Locate the cell with the specified text and output its (x, y) center coordinate. 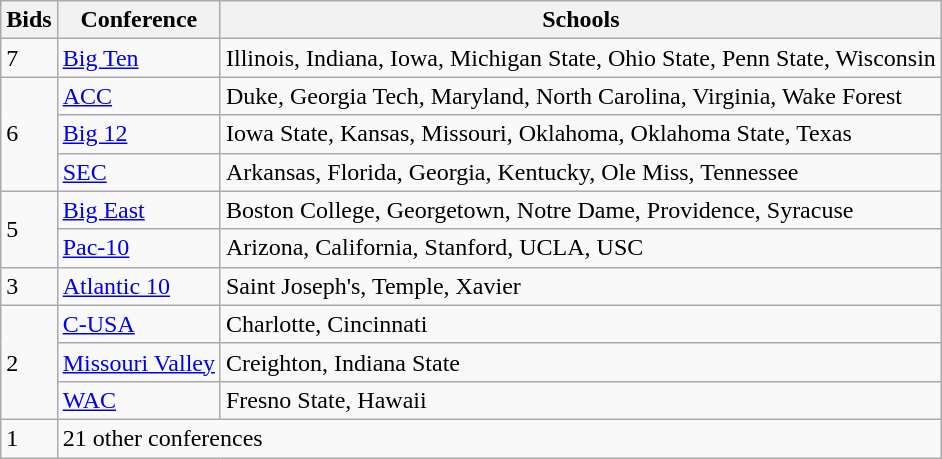
Pac-10 (138, 248)
Big East (138, 210)
Conference (138, 20)
Big Ten (138, 58)
SEC (138, 172)
Creighton, Indiana State (580, 362)
Arkansas, Florida, Georgia, Kentucky, Ole Miss, Tennessee (580, 172)
6 (29, 134)
21 other conferences (499, 438)
1 (29, 438)
Bids (29, 20)
ACC (138, 96)
Atlantic 10 (138, 286)
5 (29, 229)
Iowa State, Kansas, Missouri, Oklahoma, Oklahoma State, Texas (580, 134)
Boston College, Georgetown, Notre Dame, Providence, Syracuse (580, 210)
7 (29, 58)
C-USA (138, 324)
3 (29, 286)
Illinois, Indiana, Iowa, Michigan State, Ohio State, Penn State, Wisconsin (580, 58)
Duke, Georgia Tech, Maryland, North Carolina, Virginia, Wake Forest (580, 96)
Missouri Valley (138, 362)
WAC (138, 400)
Arizona, California, Stanford, UCLA, USC (580, 248)
Saint Joseph's, Temple, Xavier (580, 286)
Big 12 (138, 134)
Fresno State, Hawaii (580, 400)
Schools (580, 20)
Charlotte, Cincinnati (580, 324)
2 (29, 362)
